Capture the cell that displays the provided text and extract its (x, y) central coordinate. 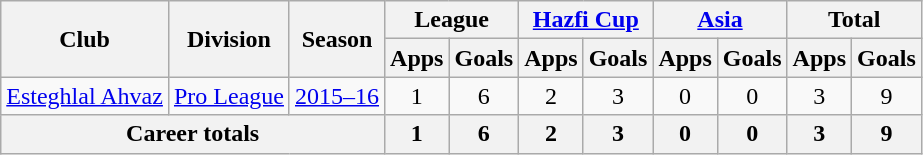
Hazfi Cup (586, 20)
Total (854, 20)
Club (85, 39)
Esteghlal Ahvaz (85, 96)
2015–16 (336, 96)
Division (228, 39)
Career totals (193, 134)
Pro League (228, 96)
Asia (720, 20)
Season (336, 39)
League (452, 20)
